Scan for the cell matching the given text and deliver its (X, Y) coordinate at center. 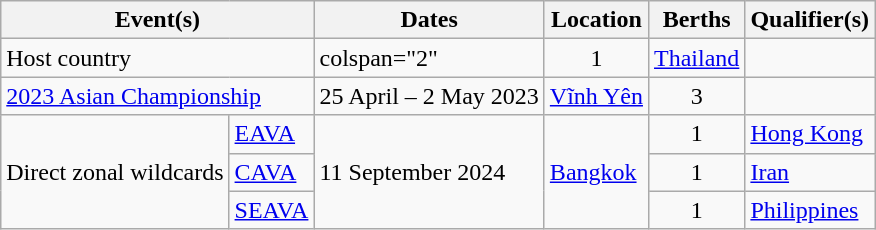
25 April – 2 May 2023 (429, 96)
2023 Asian Championship (158, 96)
3 (696, 96)
Event(s) (158, 20)
SEAVA (272, 210)
Iran (810, 172)
Direct zonal wildcards (115, 172)
Dates (429, 20)
11 September 2024 (429, 172)
Host country (158, 58)
Thailand (696, 58)
Hong Kong (810, 134)
Vĩnh Yên (596, 96)
Philippines (810, 210)
Location (596, 20)
Qualifier(s) (810, 20)
colspan="2" (429, 58)
Bangkok (596, 172)
EAVA (272, 134)
CAVA (272, 172)
Berths (696, 20)
